Scan for the cell matching the given text and deliver its [X, Y] coordinate at center. 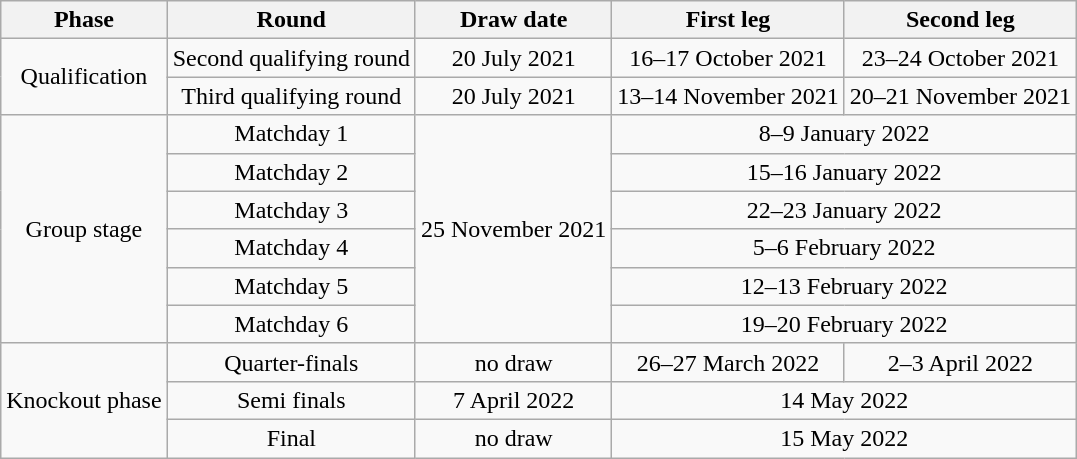
23–24 October 2021 [960, 58]
8–9 January 2022 [844, 134]
Matchday 3 [291, 210]
Phase [84, 20]
7 April 2022 [513, 400]
Matchday 4 [291, 248]
Draw date [513, 20]
16–17 October 2021 [728, 58]
Group stage [84, 229]
Semi finals [291, 400]
Quarter-finals [291, 362]
15–16 January 2022 [844, 172]
Second qualifying round [291, 58]
14 May 2022 [844, 400]
26–27 March 2022 [728, 362]
Matchday 2 [291, 172]
Matchday 5 [291, 286]
Qualification [84, 77]
2–3 April 2022 [960, 362]
First leg [728, 20]
25 November 2021 [513, 229]
15 May 2022 [844, 438]
5–6 February 2022 [844, 248]
Third qualifying round [291, 96]
Round [291, 20]
19–20 February 2022 [844, 324]
20–21 November 2021 [960, 96]
22–23 January 2022 [844, 210]
Second leg [960, 20]
13–14 November 2021 [728, 96]
Matchday 6 [291, 324]
Matchday 1 [291, 134]
12–13 February 2022 [844, 286]
Knockout phase [84, 400]
Final [291, 438]
